Determine the [x, y] coordinate at the center of the cell enclosing the given text.  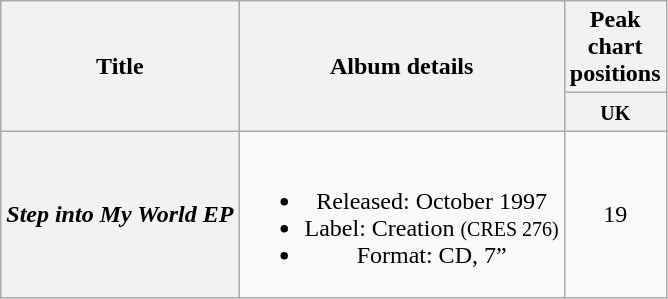
Released: October 1997Label: Creation (CRES 276)Format: CD, 7” [402, 214]
Peak chart positions [615, 47]
19 [615, 214]
Album details [402, 66]
Title [120, 66]
UK [615, 112]
Step into My World EP [120, 214]
